Search for the cell housing the specified text and yield its [X, Y] center coordinate. 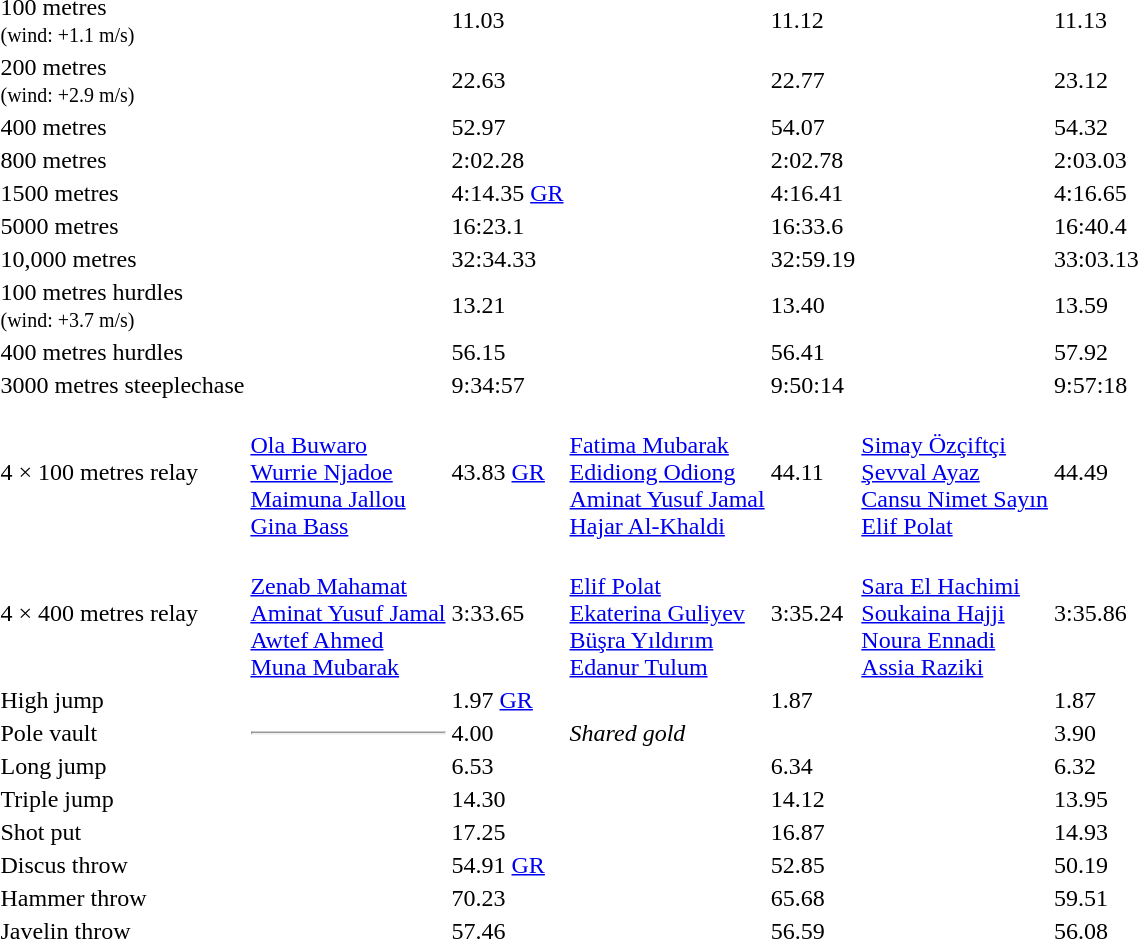
3:33.65 [508, 613]
6.34 [813, 766]
6.53 [508, 766]
16:33.6 [813, 226]
1.97 GR [508, 700]
4.00 [508, 733]
17.25 [508, 832]
Simay ÖzçiftçiŞevval AyazCansu Nimet SayınElif Polat [955, 472]
32:34.33 [508, 259]
4:16.41 [813, 193]
16:23.1 [508, 226]
9:50:14 [813, 385]
1.87 [813, 700]
Sara El HachimiSoukaina HajjiNoura EnnadiAssia Raziki [955, 613]
13.40 [813, 306]
Ola BuwaroWurrie NjadoeMaimuna JallouGina Bass [348, 472]
44.11 [813, 472]
54.91 GR [508, 865]
52.97 [508, 127]
43.83 GR [508, 472]
56.15 [508, 352]
9:34:57 [508, 385]
54.07 [813, 127]
22.77 [813, 80]
52.85 [813, 865]
Zenab MahamatAminat Yusuf JamalAwtef AhmedMuna Mubarak [348, 613]
Fatima MubarakEdidiong OdiongAminat Yusuf JamalHajar Al-Khaldi [667, 472]
4:14.35 GR [508, 193]
56.41 [813, 352]
Shared gold [712, 733]
3:35.24 [813, 613]
13.21 [508, 306]
14.12 [813, 799]
16.87 [813, 832]
22.63 [508, 80]
2:02.78 [813, 160]
Elif PolatEkaterina GuliyevBüşra YıldırımEdanur Tulum [667, 613]
14.30 [508, 799]
2:02.28 [508, 160]
65.68 [813, 898]
70.23 [508, 898]
32:59.19 [813, 259]
